Scan for the cell matching the given text and deliver its [X, Y] coordinate at center. 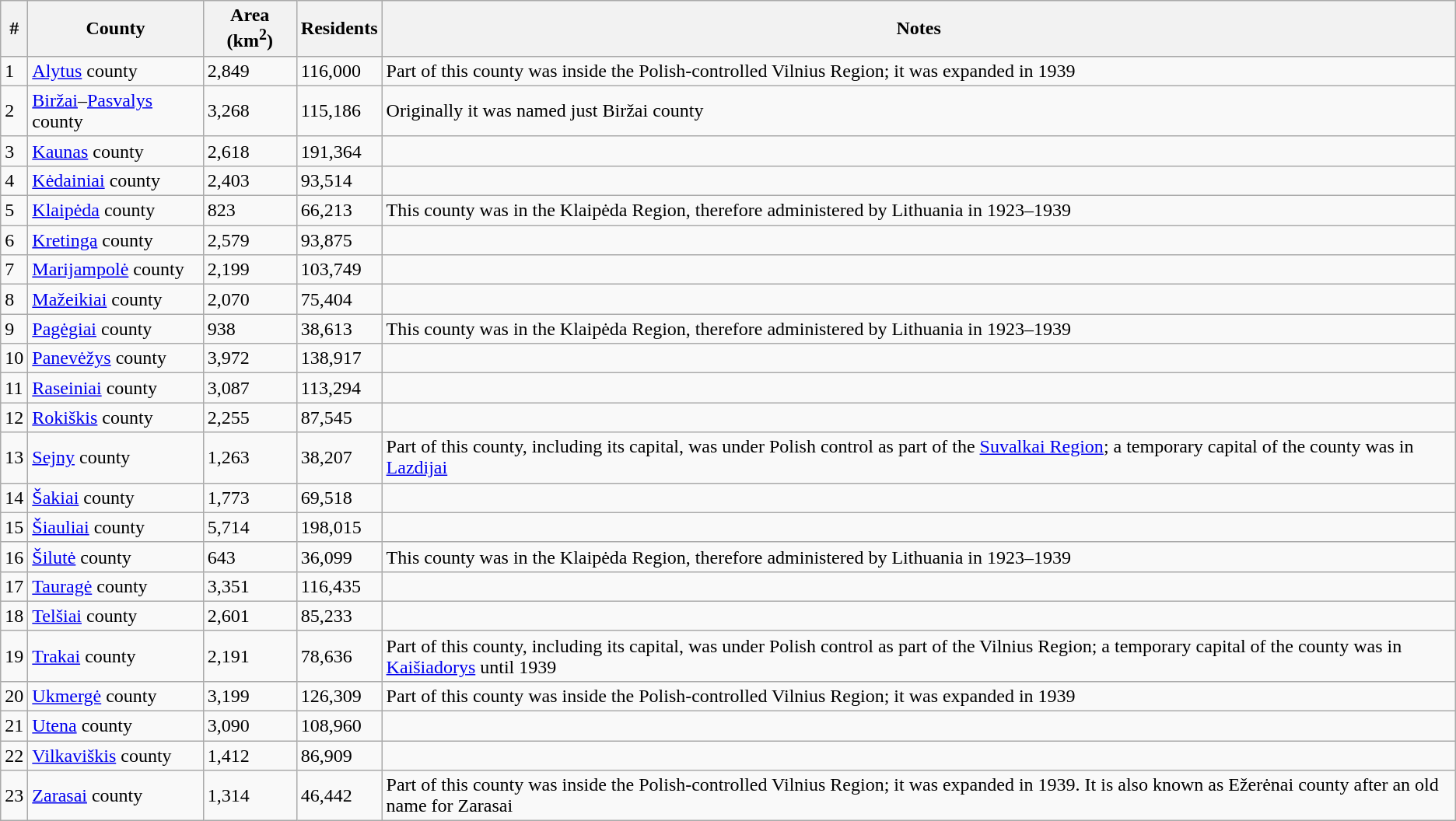
3,351 [250, 586]
69,518 [339, 498]
Alytus county [115, 71]
115,186 [339, 110]
2,199 [250, 270]
1,263 [250, 457]
5 [14, 211]
1 [14, 71]
46,442 [339, 796]
Area (km2) [250, 29]
Marijampolė county [115, 270]
38,207 [339, 457]
66,213 [339, 211]
5,714 [250, 527]
6 [14, 240]
Originally it was named just Biržai county [919, 110]
Šakiai county [115, 498]
823 [250, 211]
2,579 [250, 240]
14 [14, 498]
Panevėžys county [115, 358]
Biržai–Pasvalys county [115, 110]
7 [14, 270]
938 [250, 329]
17 [14, 586]
3,972 [250, 358]
3,199 [250, 696]
Klaipėda county [115, 211]
2,191 [250, 656]
3 [14, 151]
38,613 [339, 329]
113,294 [339, 388]
23 [14, 796]
Pagėgiai county [115, 329]
126,309 [339, 696]
75,404 [339, 299]
13 [14, 457]
116,000 [339, 71]
643 [250, 557]
Trakai county [115, 656]
103,749 [339, 270]
22 [14, 756]
Telšiai county [115, 616]
93,514 [339, 180]
Residents [339, 29]
21 [14, 726]
# [14, 29]
3,268 [250, 110]
8 [14, 299]
191,364 [339, 151]
4 [14, 180]
3,090 [250, 726]
Ukmergė county [115, 696]
18 [14, 616]
Šiauliai county [115, 527]
3,087 [250, 388]
Rokiškis county [115, 417]
87,545 [339, 417]
16 [14, 557]
2,618 [250, 151]
1,773 [250, 498]
County [115, 29]
108,960 [339, 726]
Kretinga county [115, 240]
1,412 [250, 756]
Sejny county [115, 457]
Kaunas county [115, 151]
20 [14, 696]
85,233 [339, 616]
Raseiniai county [115, 388]
Zarasai county [115, 796]
138,917 [339, 358]
198,015 [339, 527]
2 [14, 110]
Kėdainiai county [115, 180]
Šilutė county [115, 557]
12 [14, 417]
19 [14, 656]
116,435 [339, 586]
2,403 [250, 180]
36,099 [339, 557]
2,255 [250, 417]
Mažeikiai county [115, 299]
93,875 [339, 240]
2,601 [250, 616]
Utena county [115, 726]
9 [14, 329]
15 [14, 527]
Vilkaviškis county [115, 756]
11 [14, 388]
Notes [919, 29]
2,849 [250, 71]
10 [14, 358]
78,636 [339, 656]
1,314 [250, 796]
Tauragė county [115, 586]
2,070 [250, 299]
86,909 [339, 756]
